Scan for the cell matching the given text and deliver its (X, Y) coordinate at center. 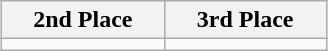
3rd Place (245, 20)
2nd Place (83, 20)
